Scan for the cell matching the given text and deliver its [x, y] coordinate at center. 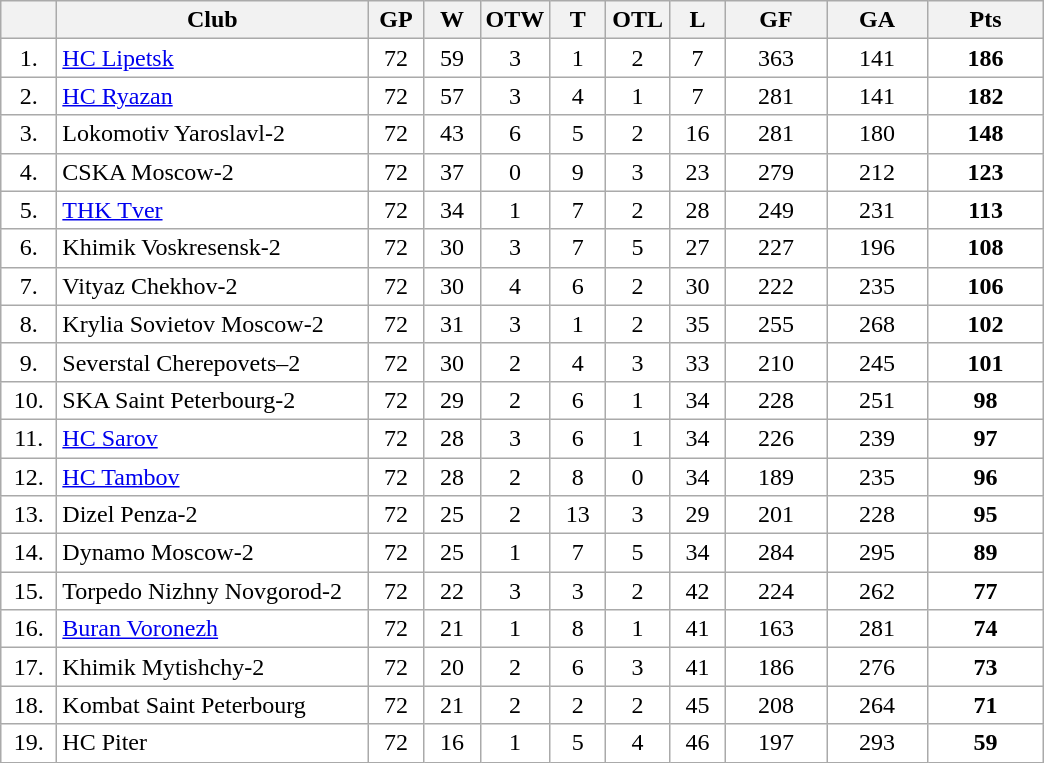
201 [776, 515]
OTL [638, 20]
Krylia Sovietov Moscow-2 [212, 324]
HC Sarov [212, 438]
57 [452, 96]
101 [986, 362]
HC Ryazan [212, 96]
Buran Voronezh [212, 629]
12. [29, 477]
17. [29, 667]
Khimik Mytishchy-2 [212, 667]
SKA Saint Peterbourg-2 [212, 400]
249 [776, 210]
Vityaz Chekhov-2 [212, 286]
189 [776, 477]
276 [876, 667]
123 [986, 172]
279 [776, 172]
89 [986, 553]
226 [776, 438]
295 [876, 553]
268 [876, 324]
113 [986, 210]
T [578, 20]
45 [697, 705]
98 [986, 400]
255 [776, 324]
HC Lipetsk [212, 58]
210 [776, 362]
37 [452, 172]
Kombat Saint Peterbourg [212, 705]
74 [986, 629]
95 [986, 515]
HC Piter [212, 743]
Severstal Cherepovets–2 [212, 362]
Dizel Penza-2 [212, 515]
212 [876, 172]
77 [986, 591]
20 [452, 667]
1. [29, 58]
42 [697, 591]
27 [697, 248]
148 [986, 134]
14. [29, 553]
222 [776, 286]
8. [29, 324]
293 [876, 743]
2. [29, 96]
163 [776, 629]
11. [29, 438]
363 [776, 58]
9. [29, 362]
GP [396, 20]
Pts [986, 20]
GA [876, 20]
284 [776, 553]
7. [29, 286]
227 [776, 248]
3. [29, 134]
71 [986, 705]
108 [986, 248]
262 [876, 591]
23 [697, 172]
CSKA Moscow-2 [212, 172]
73 [986, 667]
10. [29, 400]
251 [876, 400]
102 [986, 324]
6. [29, 248]
31 [452, 324]
97 [986, 438]
9 [578, 172]
15. [29, 591]
Dynamo Moscow-2 [212, 553]
Khimik Voskresensk-2 [212, 248]
L [697, 20]
22 [452, 591]
5. [29, 210]
THK Tver [212, 210]
224 [776, 591]
HC Tambov [212, 477]
19. [29, 743]
245 [876, 362]
13. [29, 515]
W [452, 20]
33 [697, 362]
4. [29, 172]
182 [986, 96]
16. [29, 629]
Lokomotiv Yaroslavl-2 [212, 134]
Club [212, 20]
13 [578, 515]
46 [697, 743]
35 [697, 324]
106 [986, 286]
208 [776, 705]
231 [876, 210]
197 [776, 743]
196 [876, 248]
180 [876, 134]
18. [29, 705]
239 [876, 438]
GF [776, 20]
43 [452, 134]
OTW [515, 20]
Torpedo Nizhny Novgorod-2 [212, 591]
264 [876, 705]
96 [986, 477]
